Provide the [X, Y] coordinate of the cell's center where the given text is located.  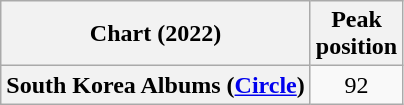
South Korea Albums (Circle) [156, 85]
92 [356, 85]
Chart (2022) [156, 34]
Peakposition [356, 34]
